For the text-containing cell, return its midpoint in [x, y] coordinate format. 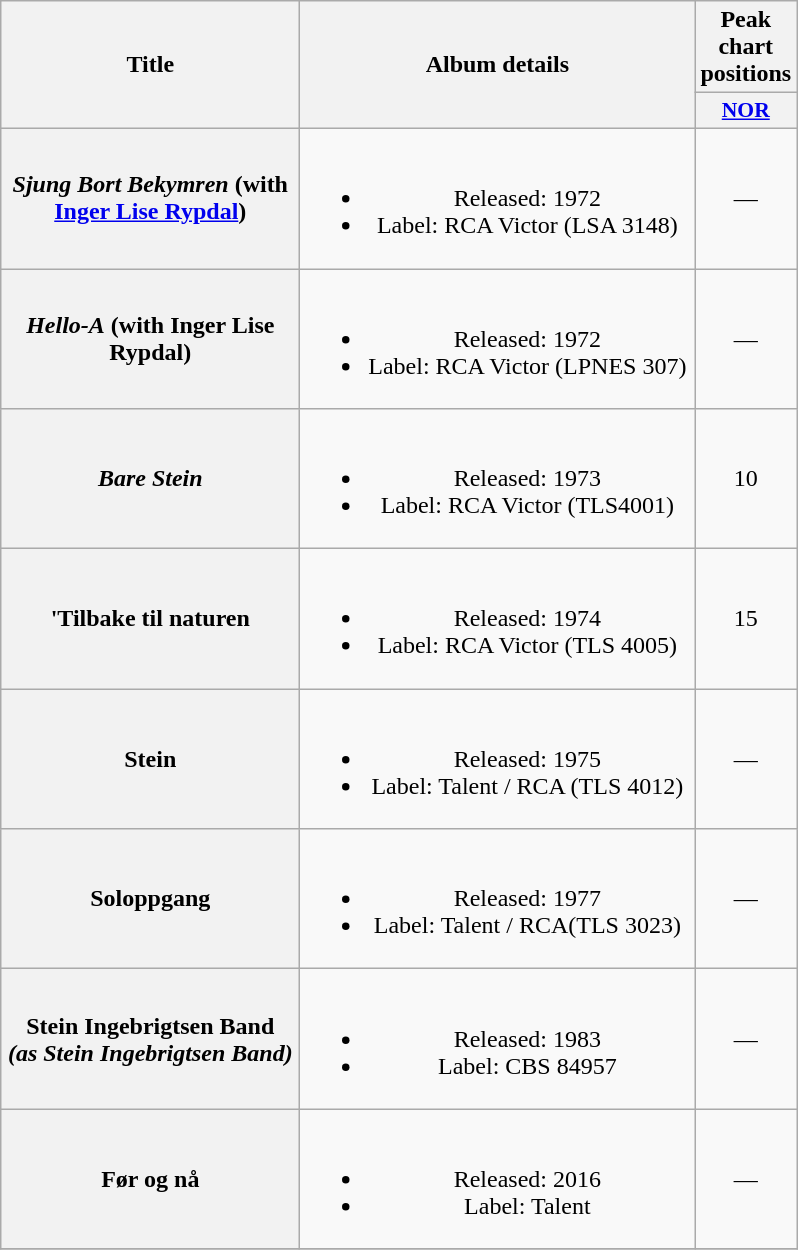
NOR [746, 111]
Soloppgang [150, 899]
Peak chartpositions [746, 47]
Title [150, 65]
Stein [150, 759]
15 [746, 619]
Released: 1974Label: RCA Victor (TLS 4005) [498, 619]
Før og nå [150, 1179]
'Tilbake til naturen [150, 619]
Hello-A (with Inger Lise Rypdal) [150, 338]
Released: 1972Label: RCA Victor (LPNES 307) [498, 338]
10 [746, 479]
Released: 1972Label: RCA Victor (LSA 3148) [498, 198]
Bare Stein [150, 479]
Released: 1977Label: Talent / RCA(TLS 3023) [498, 899]
Stein Ingebrigtsen Band (as Stein Ingebrigtsen Band) [150, 1039]
Released: 1973Label: RCA Victor (TLS4001) [498, 479]
Album details [498, 65]
Sjung Bort Bekymren (with Inger Lise Rypdal) [150, 198]
Released: 1975Label: Talent / RCA (TLS 4012) [498, 759]
Released: 2016Label: Talent [498, 1179]
Released: 1983Label: CBS 84957 [498, 1039]
